Detect which cell encompasses the target text, then output its (X, Y) center coordinate. 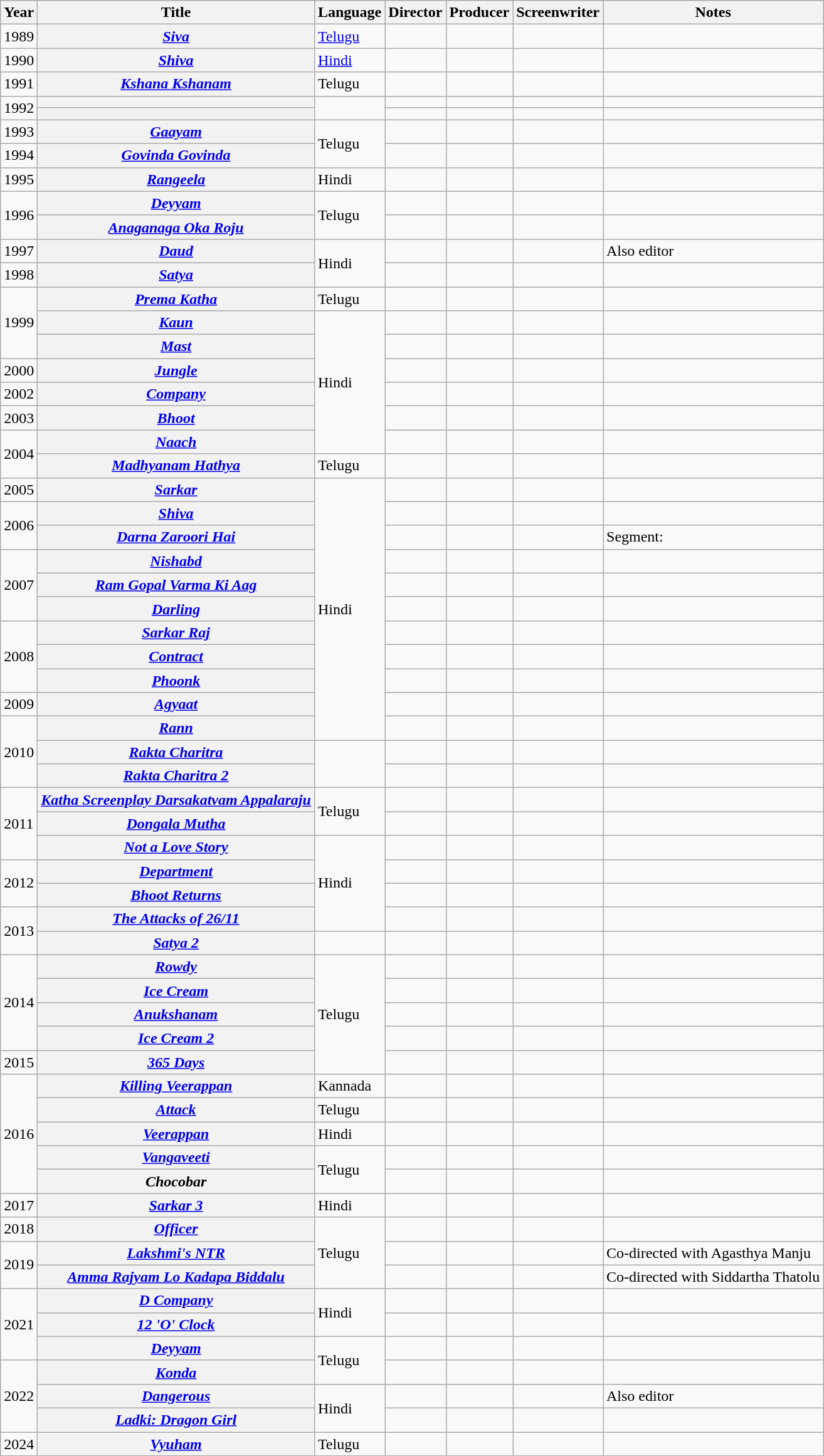
Officer (176, 1229)
Mast (176, 347)
Ice Cream (176, 990)
Konda (176, 1372)
Madhyanam Hathya (176, 466)
2009 (19, 704)
The Attacks of 26/11 (176, 919)
12 'O' Clock (176, 1324)
Screenwriter (558, 13)
Rann (176, 728)
Dangerous (176, 1396)
Co-directed with Siddartha Thatolu (714, 1277)
Sarkar (176, 490)
Rowdy (176, 966)
2004 (19, 454)
D Company (176, 1301)
Killing Veerappan (176, 1086)
365 Days (176, 1062)
Katha Screenplay Darsakatvam Appalaraju (176, 800)
Segment: (714, 537)
Company (176, 394)
2008 (19, 656)
2012 (19, 883)
Kshana Kshanam (176, 84)
Contract (176, 656)
Rakta Charitra (176, 752)
Lakshmi's NTR (176, 1253)
Sarkar Raj (176, 632)
2015 (19, 1062)
1997 (19, 251)
Jungle (176, 370)
Attack (176, 1110)
Gaayam (176, 132)
Phoonk (176, 680)
2019 (19, 1265)
Producer (479, 13)
Chocobar (176, 1181)
Vangaveeti (176, 1158)
2006 (19, 525)
2018 (19, 1229)
2017 (19, 1205)
1996 (19, 215)
2014 (19, 1002)
Kaun (176, 323)
Darling (176, 609)
2007 (19, 585)
1992 (19, 108)
Notes (714, 13)
Satya (176, 275)
Nishabd (176, 561)
Agyaat (176, 704)
Not a Love Story (176, 847)
Year (19, 13)
1994 (19, 155)
1999 (19, 323)
Anukshanam (176, 1014)
2024 (19, 1443)
Bhoot Returns (176, 895)
Bhoot (176, 418)
Director (415, 13)
Kannada (349, 1086)
Naach (176, 442)
1993 (19, 132)
2021 (19, 1324)
Ladki: Dragon Girl (176, 1420)
Govinda Govinda (176, 155)
1990 (19, 60)
Siva (176, 36)
Satya 2 (176, 943)
2011 (19, 824)
2000 (19, 370)
2010 (19, 752)
Language (349, 13)
Prema Katha (176, 299)
1989 (19, 36)
Amma Rajyam Lo Kadapa Biddalu (176, 1277)
Rangeela (176, 179)
Co-directed with Agasthya Manju (714, 1253)
Sarkar 3 (176, 1205)
1991 (19, 84)
2003 (19, 418)
Ice Cream 2 (176, 1038)
Anaganaga Oka Roju (176, 227)
Rakta Charitra 2 (176, 776)
2013 (19, 931)
1998 (19, 275)
2005 (19, 490)
Darna Zaroori Hai (176, 537)
Vyuham (176, 1443)
Title (176, 13)
1995 (19, 179)
2002 (19, 394)
Dongala Mutha (176, 824)
Department (176, 871)
2022 (19, 1396)
Veerappan (176, 1134)
Daud (176, 251)
Ram Gopal Varma Ki Aag (176, 585)
2016 (19, 1134)
